Provide the (x, y) coordinate of the cell's center where the given text is located.  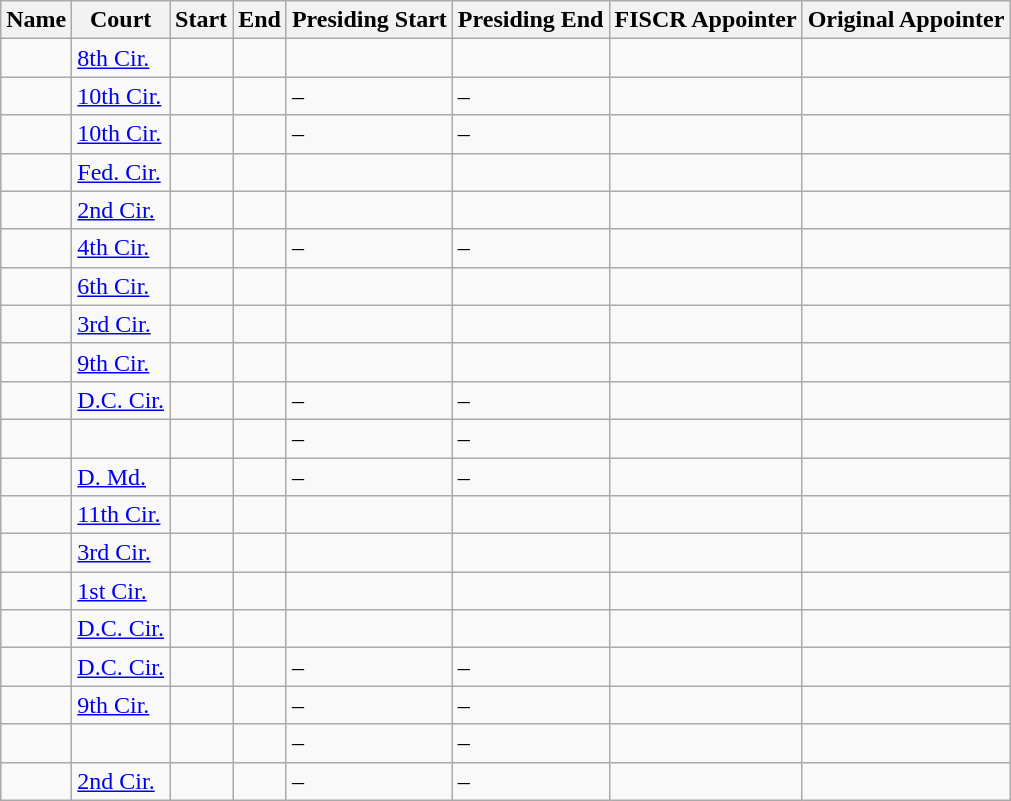
Court (121, 20)
6th Cir. (121, 286)
Name (36, 20)
4th Cir. (121, 248)
Presiding End (530, 20)
8th Cir. (121, 58)
D. Md. (121, 477)
End (260, 20)
FISCR Appointer (706, 20)
11th Cir. (121, 515)
Original Appointer (906, 20)
1st Cir. (121, 591)
Presiding Start (369, 20)
Start (202, 20)
Fed. Cir. (121, 172)
